Locate the cell with the specified text and output its [X, Y] center coordinate. 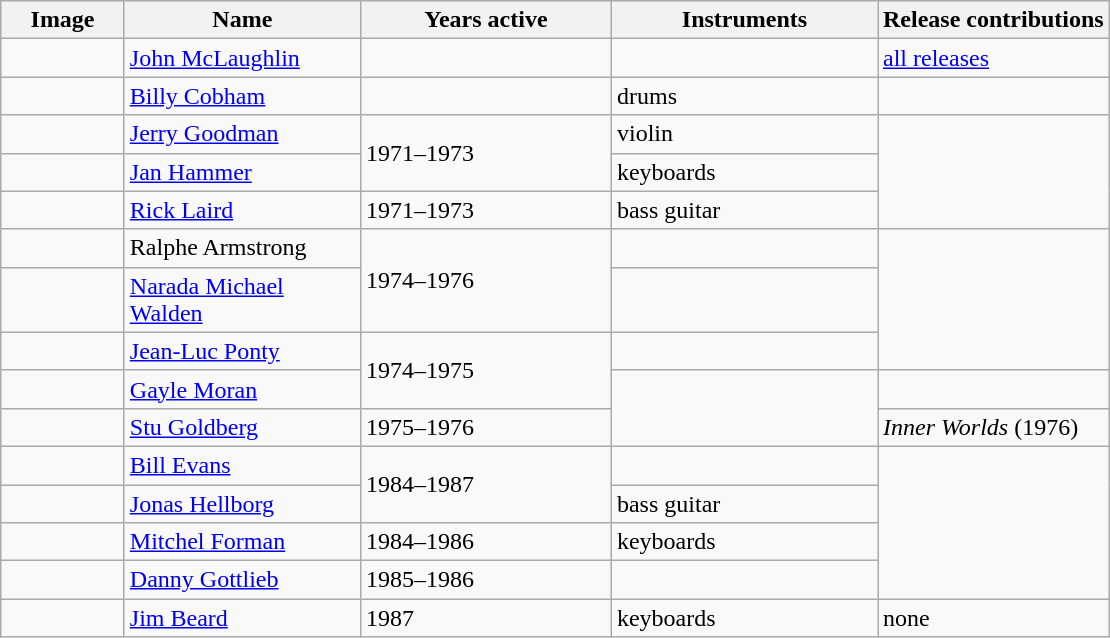
drums [744, 96]
Jim Beard [242, 618]
1984–1986 [486, 542]
John McLaughlin [242, 58]
Jonas Hellborg [242, 503]
Release contributions [994, 20]
Narada Michael Walden [242, 300]
Instruments [744, 20]
1974–1975 [486, 370]
1987 [486, 618]
Jan Hammer [242, 172]
Bill Evans [242, 465]
Ralphe Armstrong [242, 248]
1985–1986 [486, 580]
Jean-Luc Ponty [242, 351]
Gayle Moran [242, 389]
none [994, 618]
Danny Gottlieb [242, 580]
all releases [994, 58]
Rick Laird [242, 210]
Image [63, 20]
1974–1976 [486, 280]
violin [744, 134]
Inner Worlds (1976) [994, 427]
1975–1976 [486, 427]
Billy Cobham [242, 96]
1984–1987 [486, 484]
Stu Goldberg [242, 427]
Name [242, 20]
Jerry Goodman [242, 134]
Mitchel Forman [242, 542]
Years active [486, 20]
